Extract the (x, y) coordinate from the center of the cell holding the provided text.  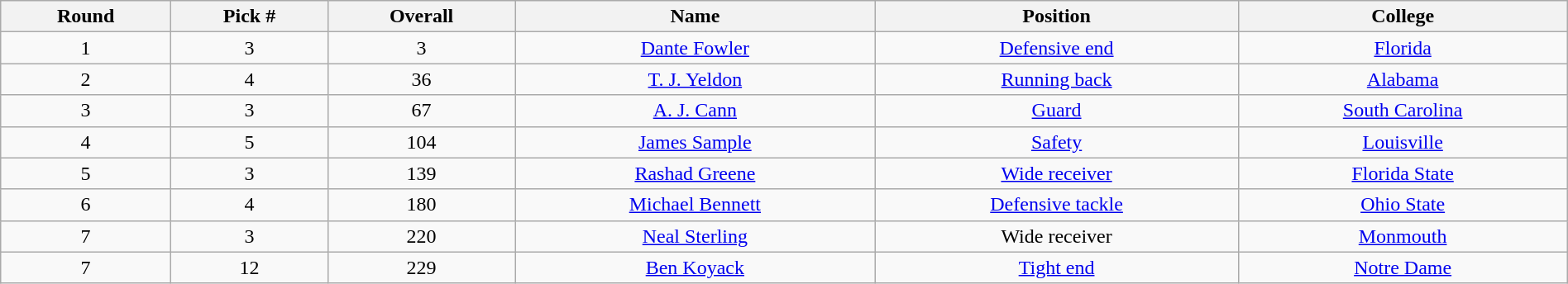
229 (422, 267)
Running back (1057, 79)
104 (422, 142)
Alabama (1403, 79)
Florida State (1403, 173)
1 (86, 48)
2 (86, 79)
Position (1057, 17)
Overall (422, 17)
Michael Bennett (696, 205)
Rashad Greene (696, 173)
Name (696, 17)
Dante Fowler (696, 48)
South Carolina (1403, 111)
67 (422, 111)
Defensive tackle (1057, 205)
College (1403, 17)
Neal Sterling (696, 236)
Defensive end (1057, 48)
Tight end (1057, 267)
Pick # (249, 17)
180 (422, 205)
Notre Dame (1403, 267)
T. J. Yeldon (696, 79)
220 (422, 236)
Guard (1057, 111)
Round (86, 17)
12 (249, 267)
Monmouth (1403, 236)
Louisville (1403, 142)
James Sample (696, 142)
Ohio State (1403, 205)
Florida (1403, 48)
36 (422, 79)
A. J. Cann (696, 111)
139 (422, 173)
Ben Koyack (696, 267)
6 (86, 205)
Safety (1057, 142)
